Determine the (x, y) coordinate at the center of the cell enclosing the given text.  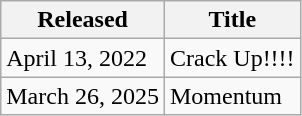
Title (232, 20)
March 26, 2025 (83, 96)
April 13, 2022 (83, 58)
Momentum (232, 96)
Released (83, 20)
Crack Up!!!! (232, 58)
